Output the [X, Y] coordinate of the center of the cell containing the given text.  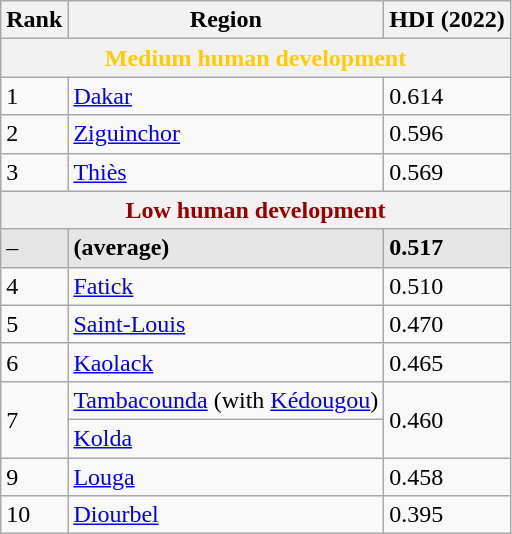
Thiès [226, 172]
4 [34, 286]
Diourbel [226, 515]
0.569 [447, 172]
HDI (2022) [447, 20]
0.395 [447, 515]
Low human development [256, 210]
Kolda [226, 438]
0.465 [447, 362]
0.596 [447, 134]
– [34, 248]
1 [34, 96]
6 [34, 362]
Ziguinchor [226, 134]
Dakar [226, 96]
(average) [226, 248]
7 [34, 419]
0.614 [447, 96]
0.460 [447, 419]
0.470 [447, 324]
Louga [226, 477]
0.517 [447, 248]
Rank [34, 20]
3 [34, 172]
9 [34, 477]
Fatick [226, 286]
Medium human development [256, 58]
Kaolack [226, 362]
Tambacounda (with Kédougou) [226, 400]
Saint-Louis [226, 324]
5 [34, 324]
Region [226, 20]
0.510 [447, 286]
10 [34, 515]
2 [34, 134]
0.458 [447, 477]
